Return (X, Y) of the center of cell containing provided text 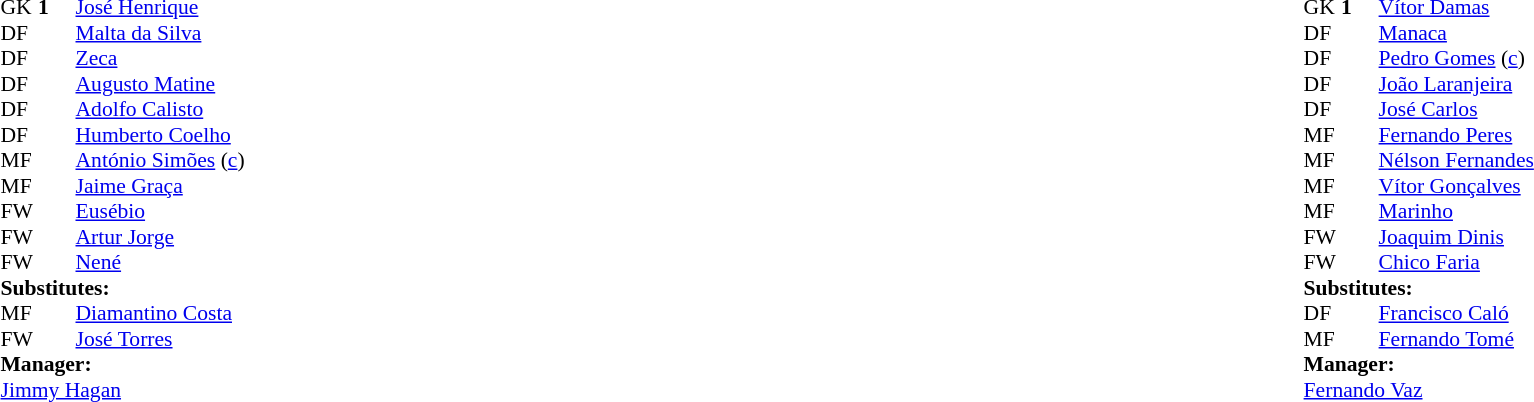
José Carlos (1456, 109)
Zeca (160, 59)
Vítor Gonçalves (1456, 186)
Diamantino Costa (160, 313)
José Torres (160, 339)
Chico Faria (1456, 263)
Artur Jorge (160, 237)
Manaca (1456, 33)
Nené (160, 263)
António Simões (c) (160, 161)
Nélson Fernandes (1456, 161)
Malta da Silva (160, 33)
João Laranjeira (1456, 84)
Fernando Peres (1456, 135)
Jaime Graça (160, 186)
Francisco Caló (1456, 313)
Adolfo Calisto (160, 109)
Marinho (1456, 211)
Humberto Coelho (160, 135)
Fernando Tomé (1456, 339)
Joaquim Dinis (1456, 237)
Eusébio (160, 211)
Pedro Gomes (c) (1456, 59)
Augusto Matine (160, 84)
